Extract the [X, Y] coordinate from the center of the cell holding the provided text.  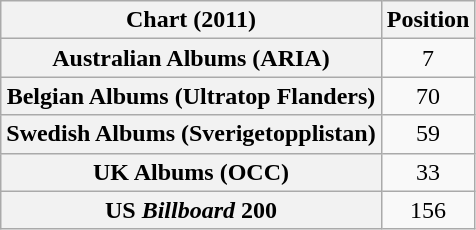
Position [428, 20]
156 [428, 210]
Chart (2011) [191, 20]
7 [428, 58]
70 [428, 96]
Belgian Albums (Ultratop Flanders) [191, 96]
US Billboard 200 [191, 210]
UK Albums (OCC) [191, 172]
Swedish Albums (Sverigetopplistan) [191, 134]
59 [428, 134]
Australian Albums (ARIA) [191, 58]
33 [428, 172]
